From the cell containing the given text, extract its center point as (X, Y) coordinate. 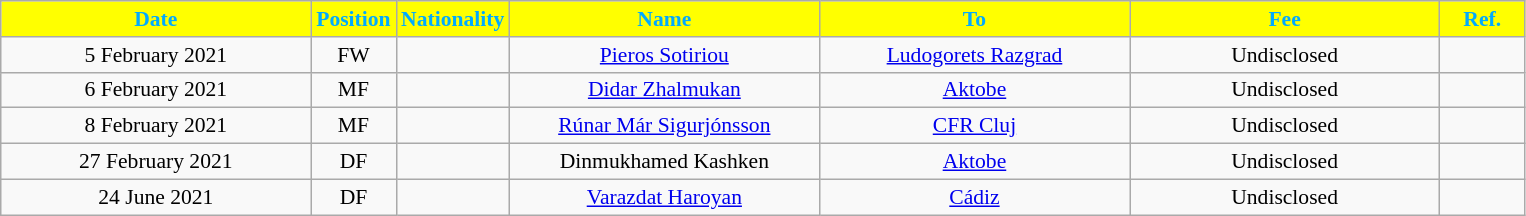
Didar Zhalmukan (664, 90)
6 February 2021 (156, 90)
Rúnar Már Sigurjónsson (664, 126)
Pieros Sotiriou (664, 55)
Nationality (452, 19)
Position (354, 19)
Ludogorets Razgrad (974, 55)
5 February 2021 (156, 55)
8 February 2021 (156, 126)
24 June 2021 (156, 197)
CFR Cluj (974, 126)
Ref. (1482, 19)
Fee (1285, 19)
FW (354, 55)
Dinmukhamed Kashken (664, 162)
Date (156, 19)
Cádiz (974, 197)
Varazdat Haroyan (664, 197)
To (974, 19)
27 February 2021 (156, 162)
Name (664, 19)
